Detect which cell encompasses the target text, then output its [X, Y] center coordinate. 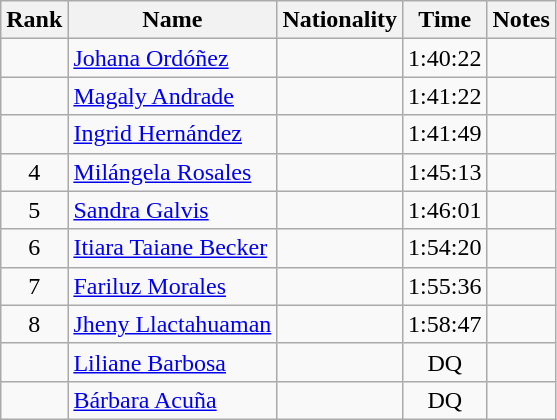
Fariluz Morales [172, 286]
Ingrid Hernández [172, 134]
Itiara Taiane Becker [172, 248]
Liliane Barbosa [172, 362]
1:45:13 [445, 172]
1:58:47 [445, 324]
1:40:22 [445, 58]
Time [445, 20]
1:41:49 [445, 134]
1:46:01 [445, 210]
Notes [521, 20]
Johana Ordóñez [172, 58]
4 [34, 172]
5 [34, 210]
Sandra Galvis [172, 210]
Magaly Andrade [172, 96]
Rank [34, 20]
Nationality [340, 20]
1:41:22 [445, 96]
Name [172, 20]
8 [34, 324]
Bárbara Acuña [172, 400]
7 [34, 286]
6 [34, 248]
Milángela Rosales [172, 172]
1:54:20 [445, 248]
1:55:36 [445, 286]
Jheny Llactahuaman [172, 324]
